Locate the cell with the specified text and output its [x, y] center coordinate. 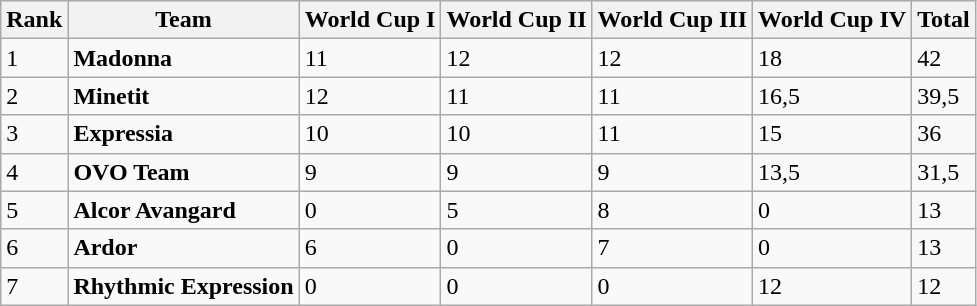
1 [34, 58]
Rank [34, 20]
Total [944, 20]
World Cup I [370, 20]
3 [34, 134]
World Cup III [672, 20]
8 [672, 210]
Madonna [184, 58]
Expressia [184, 134]
15 [832, 134]
Team [184, 20]
13,5 [832, 172]
4 [34, 172]
31,5 [944, 172]
Minetit [184, 96]
2 [34, 96]
World Cup IV [832, 20]
Rhythmic Expression [184, 286]
42 [944, 58]
Alcor Avangard [184, 210]
16,5 [832, 96]
36 [944, 134]
39,5 [944, 96]
World Cup II [516, 20]
OVO Team [184, 172]
Ardor [184, 248]
18 [832, 58]
